Capture the cell that displays the provided text and extract its (x, y) central coordinate. 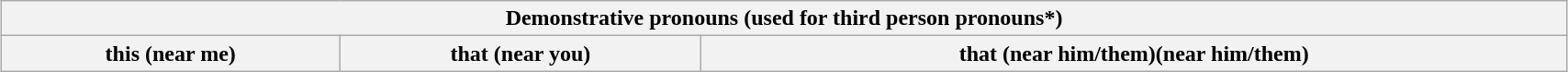
that (near you) (521, 54)
that (near him/them)(near him/them) (1135, 54)
this (near me) (171, 54)
Demonstrative pronouns (used for third person pronouns*) (784, 18)
